Detect which cell encompasses the target text, then output its (X, Y) center coordinate. 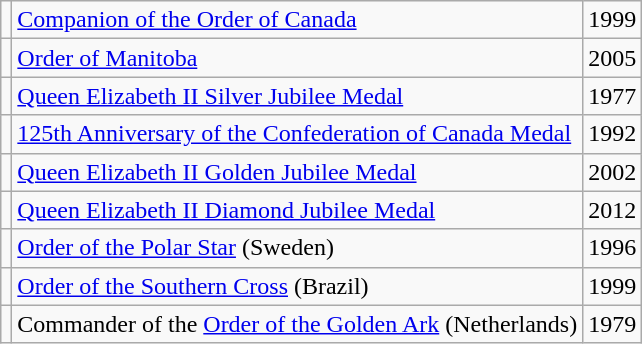
1977 (612, 96)
Queen Elizabeth II Diamond Jubilee Medal (298, 210)
2002 (612, 172)
1979 (612, 324)
Order of the Southern Cross (Brazil) (298, 286)
2012 (612, 210)
1996 (612, 248)
Queen Elizabeth II Silver Jubilee Medal (298, 96)
2005 (612, 58)
1992 (612, 134)
Order of Manitoba (298, 58)
125th Anniversary of the Confederation of Canada Medal (298, 134)
Order of the Polar Star (Sweden) (298, 248)
Queen Elizabeth II Golden Jubilee Medal (298, 172)
Commander of the Order of the Golden Ark (Netherlands) (298, 324)
Companion of the Order of Canada (298, 20)
